Locate the cell with the specified text and output its [x, y] center coordinate. 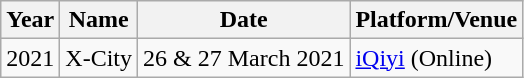
26 & 27 March 2021 [244, 58]
Name [99, 20]
X-City [99, 58]
iQiyi (Online) [436, 58]
Platform/Venue [436, 20]
2021 [30, 58]
Year [30, 20]
Date [244, 20]
